Determine the (x, y) coordinate at the center of the cell enclosing the given text.  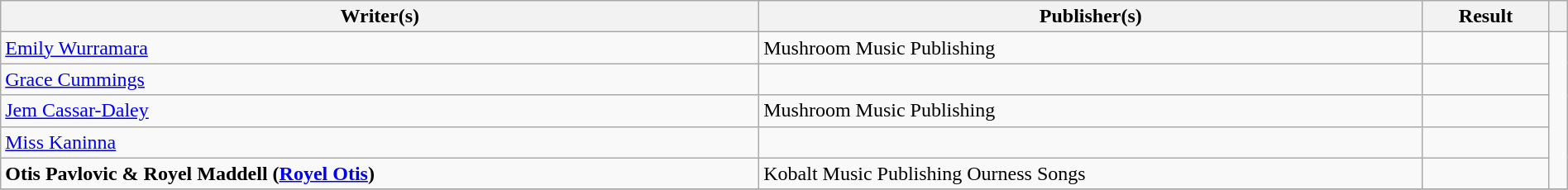
Writer(s) (380, 17)
Kobalt Music Publishing Ourness Songs (1091, 173)
Result (1485, 17)
Publisher(s) (1091, 17)
Miss Kaninna (380, 142)
Jem Cassar-Daley (380, 111)
Emily Wurramara (380, 48)
Otis Pavlovic & Royel Maddell (Royel Otis) (380, 173)
Grace Cummings (380, 79)
